From the cell containing the given text, extract its center point as [X, Y] coordinate. 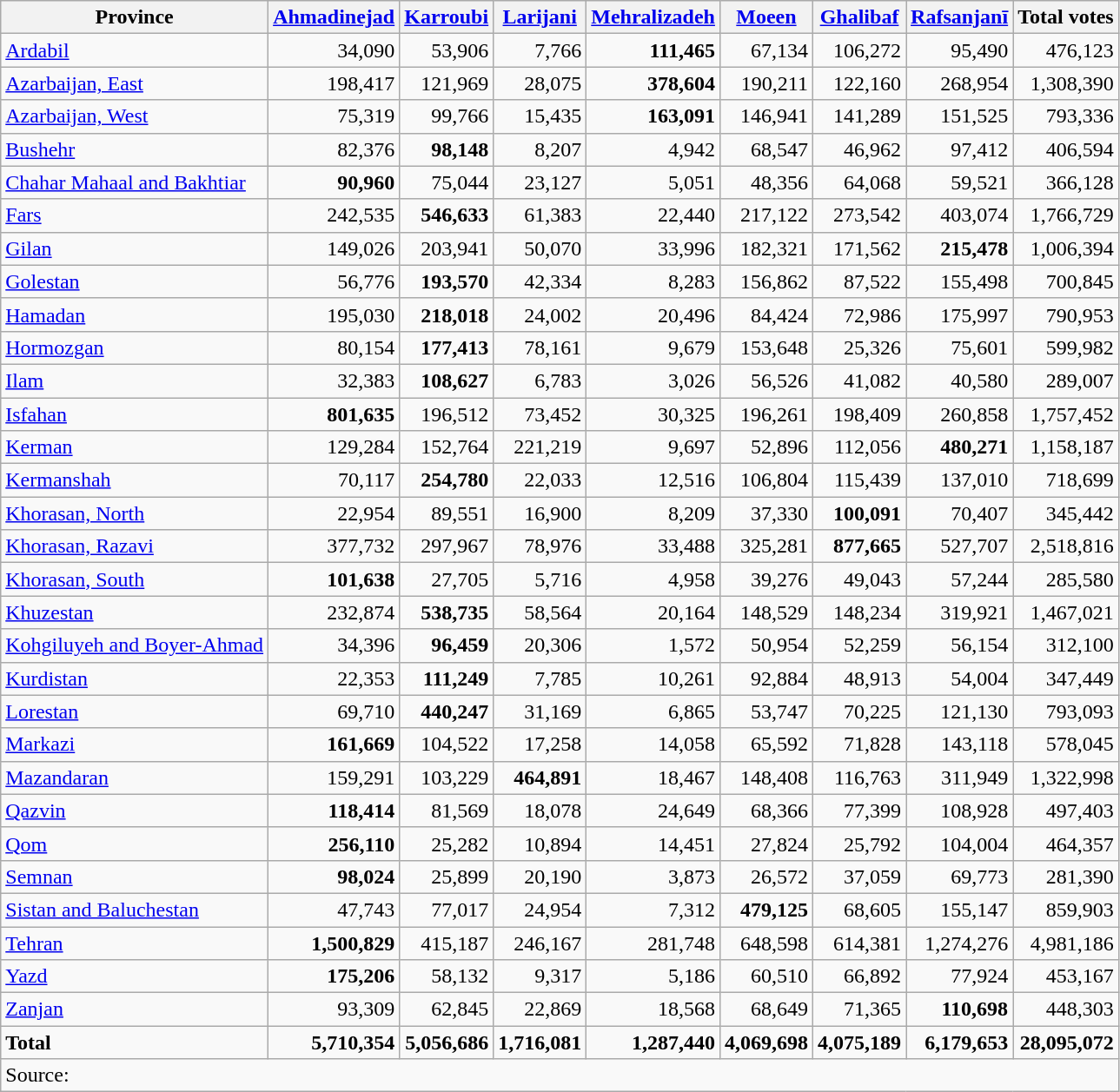
285,580 [1066, 579]
Kerman [135, 447]
Bushehr [135, 149]
16,900 [540, 513]
146,941 [766, 116]
161,669 [334, 745]
319,921 [959, 612]
14,058 [653, 745]
Fars [135, 215]
115,439 [860, 480]
34,090 [334, 50]
297,967 [447, 546]
47,743 [334, 910]
171,562 [860, 248]
6,783 [540, 381]
Mehralizadeh [653, 17]
Golestan [135, 281]
Lorestan [135, 711]
100,091 [860, 513]
81,569 [447, 811]
70,117 [334, 480]
6,179,653 [959, 1042]
546,633 [447, 215]
101,638 [334, 579]
98,024 [334, 877]
Larijani [540, 17]
648,598 [766, 943]
Khorasan, Razavi [135, 546]
111,465 [653, 50]
75,044 [447, 182]
859,903 [1066, 910]
Markazi [135, 745]
8,209 [653, 513]
1,572 [653, 645]
68,605 [860, 910]
599,982 [1066, 347]
62,845 [447, 1009]
5,186 [653, 976]
Ahmadinejad [334, 17]
24,002 [540, 314]
182,321 [766, 248]
32,383 [334, 381]
66,892 [860, 976]
7,785 [540, 678]
15,435 [540, 116]
6,865 [653, 711]
18,467 [653, 778]
148,529 [766, 612]
3,026 [653, 381]
22,353 [334, 678]
22,033 [540, 480]
69,710 [334, 711]
232,874 [334, 612]
106,272 [860, 50]
90,960 [334, 182]
Khuzestan [135, 612]
Gilan [135, 248]
345,442 [1066, 513]
149,026 [334, 248]
93,309 [334, 1009]
2,518,816 [1066, 546]
49,043 [860, 579]
254,780 [447, 480]
Moeen [766, 17]
22,440 [653, 215]
Azarbaijan, East [135, 83]
155,498 [959, 281]
33,996 [653, 248]
Province [135, 17]
4,075,189 [860, 1042]
95,490 [959, 50]
4,958 [653, 579]
Hamadan [135, 314]
37,059 [860, 877]
1,274,276 [959, 943]
41,082 [860, 381]
42,334 [540, 281]
77,399 [860, 811]
25,282 [447, 844]
403,074 [959, 215]
23,127 [540, 182]
68,649 [766, 1009]
5,716 [540, 579]
27,824 [766, 844]
116,763 [860, 778]
70,407 [959, 513]
Ardabil [135, 50]
152,764 [447, 447]
121,969 [447, 83]
50,954 [766, 645]
793,093 [1066, 711]
480,271 [959, 447]
479,125 [766, 910]
Semnan [135, 877]
175,997 [959, 314]
198,409 [860, 414]
196,261 [766, 414]
104,004 [959, 844]
46,962 [860, 149]
347,449 [1066, 678]
203,941 [447, 248]
Total [135, 1042]
56,526 [766, 381]
106,804 [766, 480]
52,896 [766, 447]
89,551 [447, 513]
104,522 [447, 745]
108,627 [447, 381]
20,164 [653, 612]
312,100 [1066, 645]
68,366 [766, 811]
476,123 [1066, 50]
27,705 [447, 579]
289,007 [1066, 381]
122,160 [860, 83]
24,649 [653, 811]
75,601 [959, 347]
99,766 [447, 116]
4,981,186 [1066, 943]
64,068 [860, 182]
5,051 [653, 182]
268,954 [959, 83]
246,167 [540, 943]
54,004 [959, 678]
453,167 [1066, 976]
56,776 [334, 281]
Chahar Mahaal and Bakhtiar [135, 182]
118,414 [334, 811]
60,510 [766, 976]
Tehran [135, 943]
73,452 [540, 414]
260,858 [959, 414]
70,225 [860, 711]
Sistan and Baluchestan [135, 910]
464,891 [540, 778]
97,412 [959, 149]
217,122 [766, 215]
108,928 [959, 811]
50,070 [540, 248]
151,525 [959, 116]
20,496 [653, 314]
92,884 [766, 678]
198,417 [334, 83]
281,390 [1066, 877]
68,547 [766, 149]
177,413 [447, 347]
221,219 [540, 447]
1,766,729 [1066, 215]
77,924 [959, 976]
20,190 [540, 877]
37,330 [766, 513]
72,986 [860, 314]
1,467,021 [1066, 612]
10,261 [653, 678]
18,568 [653, 1009]
9,317 [540, 976]
78,976 [540, 546]
58,132 [447, 976]
Khorasan, South [135, 579]
700,845 [1066, 281]
111,249 [447, 678]
Azarbaijan, West [135, 116]
5,710,354 [334, 1042]
218,018 [447, 314]
Yazd [135, 976]
440,247 [447, 711]
75,319 [334, 116]
7,766 [540, 50]
137,010 [959, 480]
34,396 [334, 645]
790,953 [1066, 314]
538,735 [447, 612]
1,716,081 [540, 1042]
58,564 [540, 612]
33,488 [653, 546]
877,665 [860, 546]
28,095,072 [1066, 1042]
25,792 [860, 844]
71,828 [860, 745]
67,134 [766, 50]
Khorasan, North [135, 513]
65,592 [766, 745]
9,679 [653, 347]
96,459 [447, 645]
80,154 [334, 347]
20,306 [540, 645]
155,147 [959, 910]
193,570 [447, 281]
5,056,686 [447, 1042]
195,030 [334, 314]
98,148 [447, 149]
Mazandaran [135, 778]
28,075 [540, 83]
141,289 [860, 116]
148,408 [766, 778]
52,259 [860, 645]
77,017 [447, 910]
Kohgiluyeh and Boyer-Ahmad [135, 645]
3,873 [653, 877]
1,322,998 [1066, 778]
1,308,390 [1066, 83]
527,707 [959, 546]
9,697 [653, 447]
22,954 [334, 513]
190,211 [766, 83]
1,158,187 [1066, 447]
112,056 [860, 447]
Total votes [1066, 17]
12,516 [653, 480]
497,403 [1066, 811]
14,451 [653, 844]
Kermanshah [135, 480]
156,862 [766, 281]
25,899 [447, 877]
129,284 [334, 447]
40,580 [959, 381]
Karroubi [447, 17]
7,312 [653, 910]
69,773 [959, 877]
Kurdistan [135, 678]
48,356 [766, 182]
4,942 [653, 149]
1,287,440 [653, 1042]
Rafsanjanī [959, 17]
24,954 [540, 910]
801,635 [334, 414]
110,698 [959, 1009]
415,187 [447, 943]
242,535 [334, 215]
8,283 [653, 281]
82,376 [334, 149]
163,091 [653, 116]
22,869 [540, 1009]
8,207 [540, 149]
159,291 [334, 778]
56,154 [959, 645]
256,110 [334, 844]
48,913 [860, 678]
Isfahan [135, 414]
Hormozgan [135, 347]
61,383 [540, 215]
Ghalibaf [860, 17]
17,258 [540, 745]
103,229 [447, 778]
78,161 [540, 347]
Ilam [135, 381]
311,949 [959, 778]
366,128 [1066, 182]
25,326 [860, 347]
Qom [135, 844]
614,381 [860, 943]
31,169 [540, 711]
448,303 [1066, 1009]
148,234 [860, 612]
Qazvin [135, 811]
121,130 [959, 711]
196,512 [447, 414]
175,206 [334, 976]
84,424 [766, 314]
406,594 [1066, 149]
71,365 [860, 1009]
153,648 [766, 347]
273,542 [860, 215]
143,118 [959, 745]
59,521 [959, 182]
Source: [560, 1075]
378,604 [653, 83]
26,572 [766, 877]
1,757,452 [1066, 414]
281,748 [653, 943]
30,325 [653, 414]
325,281 [766, 546]
1,500,829 [334, 943]
57,244 [959, 579]
Zanjan [135, 1009]
53,747 [766, 711]
39,276 [766, 579]
53,906 [447, 50]
4,069,698 [766, 1042]
464,357 [1066, 844]
10,894 [540, 844]
1,006,394 [1066, 248]
18,078 [540, 811]
718,699 [1066, 480]
87,522 [860, 281]
377,732 [334, 546]
793,336 [1066, 116]
215,478 [959, 248]
578,045 [1066, 745]
